Locate the cell with the specified text and output its (x, y) center coordinate. 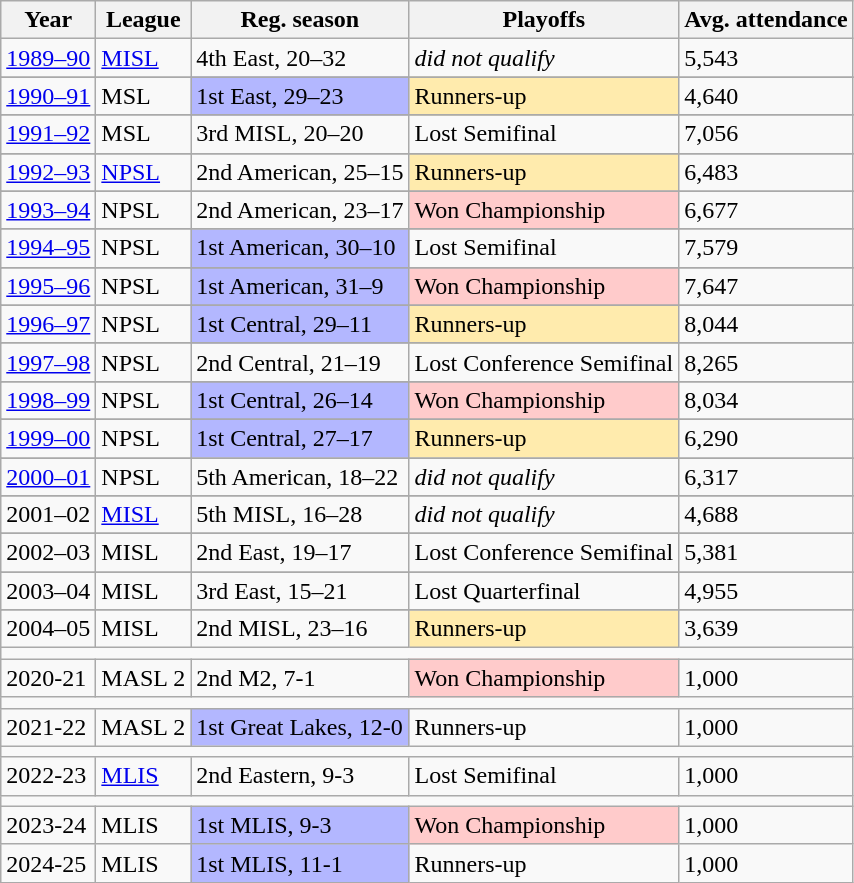
2023-24 (48, 825)
2nd Central, 21–19 (300, 362)
8,044 (766, 324)
1994–95 (48, 248)
1993–94 (48, 210)
6,290 (766, 438)
2022-23 (48, 776)
Avg. attendance (766, 20)
8,265 (766, 362)
7,056 (766, 134)
1995–96 (48, 286)
1st American, 30–10 (300, 248)
4th East, 20–32 (300, 58)
2nd American, 25–15 (300, 172)
3rd East, 15–21 (300, 591)
1990–91 (48, 96)
1997–98 (48, 362)
1st Great Lakes, 12-0 (300, 727)
1st MLIS, 9-3 (300, 825)
7,579 (766, 248)
1992–93 (48, 172)
4,955 (766, 591)
1999–00 (48, 438)
2nd American, 23–17 (300, 210)
1989–90 (48, 58)
6,317 (766, 477)
2021-22 (48, 727)
2004–05 (48, 629)
Playoffs (544, 20)
1st MLIS, 11-1 (300, 863)
Year (48, 20)
1st Central, 26–14 (300, 400)
Lost Quarterfinal (544, 591)
1991–92 (48, 134)
1st Central, 29–11 (300, 324)
1st Central, 27–17 (300, 438)
2nd Eastern, 9-3 (300, 776)
3,639 (766, 629)
3rd MISL, 20–20 (300, 134)
4,688 (766, 515)
2020-21 (48, 678)
8,034 (766, 400)
League (144, 20)
5th MISL, 16–28 (300, 515)
Reg. season (300, 20)
6,677 (766, 210)
1st American, 31–9 (300, 286)
2000–01 (48, 477)
2024-25 (48, 863)
2001–02 (48, 515)
2nd M2, 7-1 (300, 678)
1996–97 (48, 324)
5,381 (766, 553)
1st East, 29–23 (300, 96)
2nd MISL, 23–16 (300, 629)
6,483 (766, 172)
7,647 (766, 286)
5th American, 18–22 (300, 477)
1998–99 (48, 400)
2nd East, 19–17 (300, 553)
4,640 (766, 96)
2002–03 (48, 553)
5,543 (766, 58)
2003–04 (48, 591)
